From the cell containing the given text, extract its center point as (X, Y) coordinate. 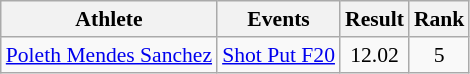
12.02 (374, 55)
Rank (440, 19)
Athlete (109, 19)
Poleth Mendes Sanchez (109, 55)
Shot Put F20 (278, 55)
Result (374, 19)
5 (440, 55)
Events (278, 19)
